Locate the cell with the specified text and output its [x, y] center coordinate. 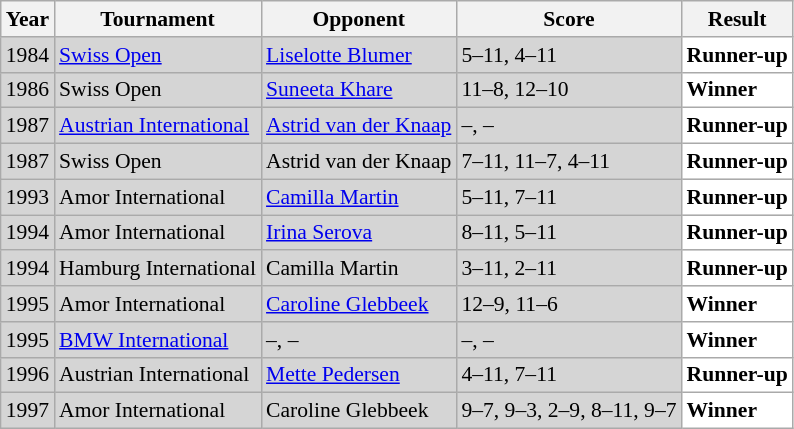
3–11, 2–11 [568, 269]
Hamburg International [158, 269]
4–11, 7–11 [568, 375]
1997 [28, 411]
1996 [28, 375]
5–11, 4–11 [568, 55]
Score [568, 19]
1984 [28, 55]
5–11, 7–11 [568, 197]
Mette Pedersen [358, 375]
Liselotte Blumer [358, 55]
Tournament [158, 19]
Suneeta Khare [358, 90]
Year [28, 19]
BMW International [158, 340]
Opponent [358, 19]
Result [738, 19]
Irina Serova [358, 233]
1986 [28, 90]
9–7, 9–3, 2–9, 8–11, 9–7 [568, 411]
11–8, 12–10 [568, 90]
1993 [28, 197]
12–9, 11–6 [568, 304]
8–11, 5–11 [568, 233]
7–11, 11–7, 4–11 [568, 162]
